Find where the given text appears and provide that cell's center as [X, Y] coordinate. 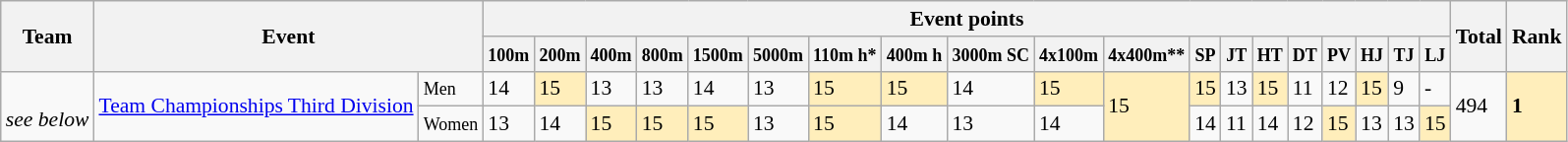
400m [611, 54]
1500m [718, 54]
1 [1538, 106]
4x100m [1069, 54]
110m h* [845, 54]
Total [1479, 35]
800m [663, 54]
494 [1479, 106]
Men [451, 89]
9 [1404, 89]
DT [1306, 54]
see below [47, 106]
SP [1205, 54]
5000m [779, 54]
HT [1270, 54]
4x400m** [1146, 54]
HJ [1372, 54]
PV [1339, 54]
Women [451, 124]
200m [559, 54]
Rank [1538, 35]
3000m SC [991, 54]
Team Championships Third Division [256, 106]
TJ [1404, 54]
- [1435, 89]
JT [1237, 54]
100m [508, 54]
400m h [914, 54]
LJ [1435, 54]
Event [288, 35]
Event points [966, 19]
Team [47, 35]
